Return (x, y) of the center of cell containing provided text 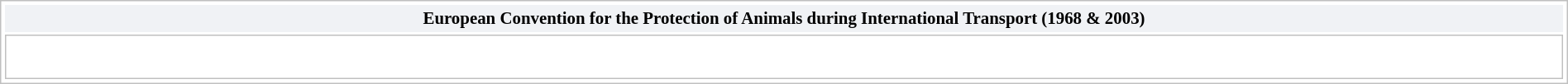
European Convention for the Protection of Animals during International Transport (1968 & 2003) (784, 18)
